Output the [X, Y] coordinate of the center of the cell containing the given text.  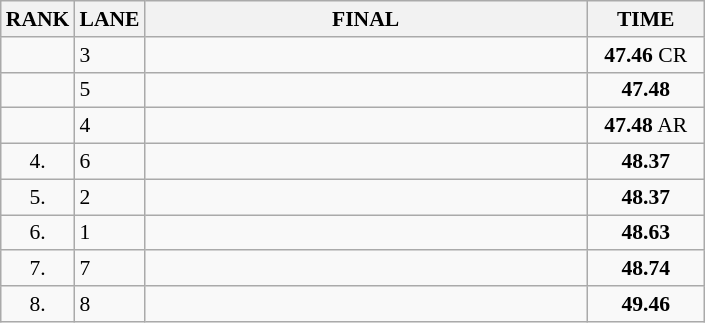
4. [38, 162]
6. [38, 233]
3 [109, 55]
RANK [38, 19]
8. [38, 304]
47.48 AR [646, 126]
47.46 CR [646, 55]
1 [109, 233]
7. [38, 269]
48.74 [646, 269]
5 [109, 90]
7 [109, 269]
5. [38, 197]
LANE [109, 19]
FINAL [366, 19]
47.48 [646, 90]
4 [109, 126]
49.46 [646, 304]
6 [109, 162]
TIME [646, 19]
2 [109, 197]
8 [109, 304]
48.63 [646, 233]
